Scan for the cell matching the given text and deliver its (x, y) coordinate at center. 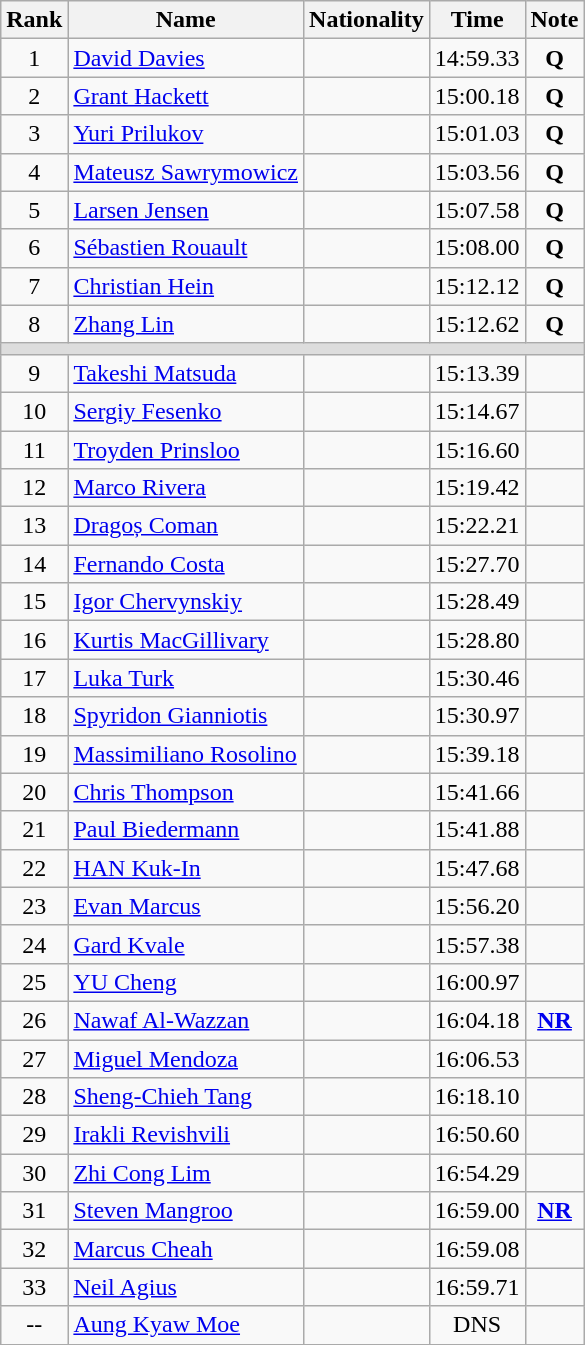
Troyden Prinsloo (186, 449)
Miguel Mendoza (186, 1059)
1 (34, 58)
15:01.03 (477, 134)
Neil Agius (186, 1287)
30 (34, 1173)
29 (34, 1135)
15:30.97 (477, 716)
Massimiliano Rosolino (186, 754)
18 (34, 716)
Sheng-Chieh Tang (186, 1097)
Evan Marcus (186, 906)
15:12.62 (477, 324)
Luka Turk (186, 678)
16:54.29 (477, 1173)
David Davies (186, 58)
10 (34, 411)
11 (34, 449)
Grant Hackett (186, 96)
15:39.18 (477, 754)
Paul Biedermann (186, 830)
Note (554, 20)
Sergiy Fesenko (186, 411)
16:04.18 (477, 1020)
4 (34, 172)
Rank (34, 20)
Steven Mangroo (186, 1211)
2 (34, 96)
15:00.18 (477, 96)
14 (34, 564)
15:08.00 (477, 248)
15 (34, 602)
Zhang Lin (186, 324)
5 (34, 210)
25 (34, 982)
Christian Hein (186, 286)
16:50.60 (477, 1135)
Gard Kvale (186, 944)
12 (34, 488)
15:13.39 (477, 373)
Chris Thompson (186, 792)
Dragoș Coman (186, 526)
3 (34, 134)
15:03.56 (477, 172)
Nawaf Al-Wazzan (186, 1020)
Mateusz Sawrymowicz (186, 172)
32 (34, 1249)
16:00.97 (477, 982)
15:47.68 (477, 868)
16 (34, 640)
6 (34, 248)
YU Cheng (186, 982)
9 (34, 373)
15:56.20 (477, 906)
Time (477, 20)
16:18.10 (477, 1097)
Marco Rivera (186, 488)
Igor Chervynskiy (186, 602)
Sébastien Rouault (186, 248)
8 (34, 324)
15:19.42 (477, 488)
Marcus Cheah (186, 1249)
Aung Kyaw Moe (186, 1325)
22 (34, 868)
15:14.67 (477, 411)
21 (34, 830)
20 (34, 792)
Takeshi Matsuda (186, 373)
HAN Kuk-In (186, 868)
31 (34, 1211)
Larsen Jensen (186, 210)
Yuri Prilukov (186, 134)
15:16.60 (477, 449)
15:57.38 (477, 944)
13 (34, 526)
15:07.58 (477, 210)
DNS (477, 1325)
7 (34, 286)
Nationality (367, 20)
27 (34, 1059)
15:22.21 (477, 526)
15:30.46 (477, 678)
26 (34, 1020)
16:59.08 (477, 1249)
16:59.71 (477, 1287)
Zhi Cong Lim (186, 1173)
28 (34, 1097)
15:41.66 (477, 792)
15:41.88 (477, 830)
15:28.80 (477, 640)
24 (34, 944)
23 (34, 906)
15:27.70 (477, 564)
16:59.00 (477, 1211)
16:06.53 (477, 1059)
19 (34, 754)
Irakli Revishvili (186, 1135)
14:59.33 (477, 58)
33 (34, 1287)
Spyridon Gianniotis (186, 716)
17 (34, 678)
-- (34, 1325)
Kurtis MacGillivary (186, 640)
15:12.12 (477, 286)
15:28.49 (477, 602)
Name (186, 20)
Fernando Costa (186, 564)
